Pinpoint the cell where the given text exists, returning its [X, Y] midpoint coordinate. 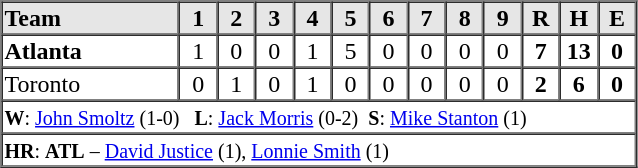
H [579, 18]
Toronto [91, 84]
Team [91, 18]
8 [465, 18]
E [617, 18]
R [541, 18]
HR: ATL – David Justice (1), Lonnie Smith (1) [319, 150]
9 [503, 18]
13 [579, 50]
3 [274, 18]
Atlanta [91, 50]
4 [312, 18]
W: John Smoltz (1-0) L: Jack Morris (0-2) S: Mike Stanton (1) [319, 116]
